Find where the given text appears and provide that cell's center as [X, Y] coordinate. 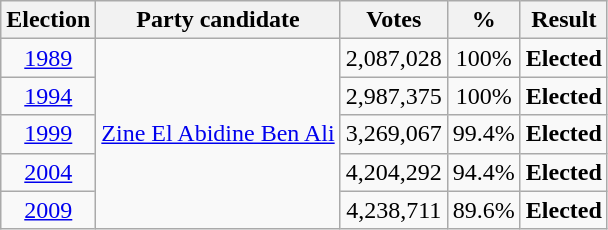
1989 [48, 58]
4,204,292 [394, 172]
2009 [48, 210]
2,087,028 [394, 58]
Result [564, 20]
Zine El Abidine Ben Ali [218, 134]
1999 [48, 134]
2,987,375 [394, 96]
1994 [48, 96]
2004 [48, 172]
Election [48, 20]
4,238,711 [394, 210]
99.4% [484, 134]
94.4% [484, 172]
Party candidate [218, 20]
89.6% [484, 210]
Votes [394, 20]
3,269,067 [394, 134]
% [484, 20]
